Identify which cell holds the provided text, then report its (X, Y) central coordinate. 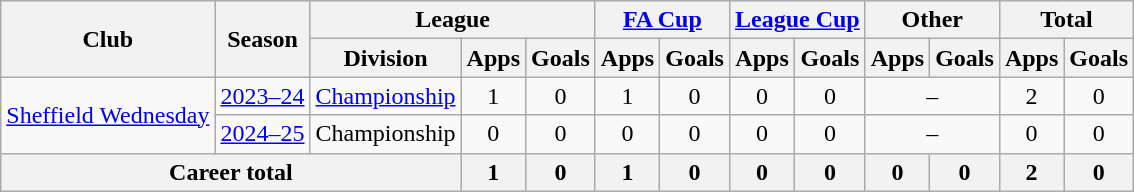
FA Cup (662, 20)
League Cup (797, 20)
2024–25 (262, 134)
Division (386, 58)
Career total (231, 172)
Other (932, 20)
Season (262, 39)
Total (1066, 20)
2023–24 (262, 96)
League (452, 20)
Club (108, 39)
Sheffield Wednesday (108, 115)
